Detect which cell encompasses the target text, then output its (X, Y) center coordinate. 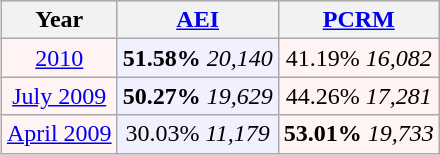
April 2009 (59, 134)
51.58% 20,140 (198, 58)
53.01% 19,733 (358, 134)
2010 (59, 58)
Year (59, 20)
50.27% 19,629 (198, 96)
41.19% 16,082 (358, 58)
July 2009 (59, 96)
44.26% 17,281 (358, 96)
AEI (198, 20)
30.03% 11,179 (198, 134)
PCRM (358, 20)
